Capture the cell that displays the provided text and extract its (X, Y) central coordinate. 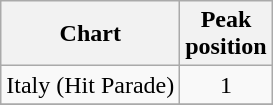
Chart (90, 34)
Italy (Hit Parade) (90, 85)
Peakposition (226, 34)
1 (226, 85)
